From the cell containing the given text, extract its center point as (x, y) coordinate. 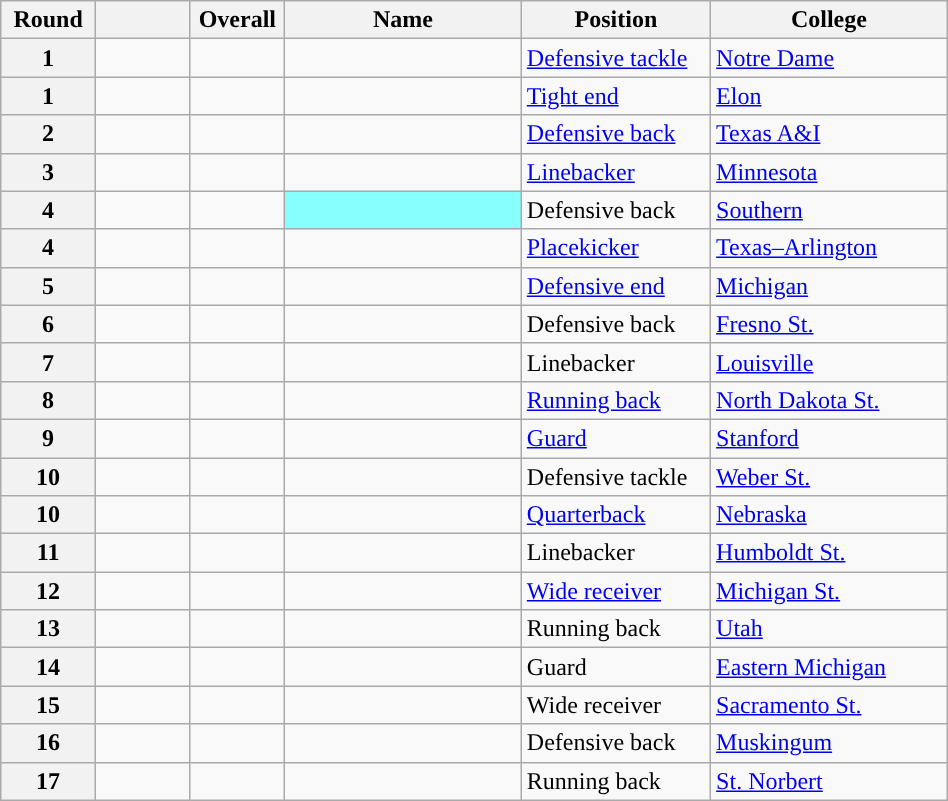
11 (48, 553)
Michigan (830, 286)
14 (48, 667)
Southern (830, 210)
St. Norbert (830, 781)
Weber St. (830, 477)
Humboldt St. (830, 553)
Sacramento St. (830, 705)
Nebraska (830, 515)
Round (48, 20)
Quarterback (616, 515)
Defensive end (616, 286)
Muskingum (830, 743)
17 (48, 781)
Notre Dame (830, 58)
Name (404, 20)
Overall (238, 20)
Elon (830, 96)
6 (48, 324)
13 (48, 629)
Michigan St. (830, 591)
College (830, 20)
Texas A&I (830, 134)
Fresno St. (830, 324)
North Dakota St. (830, 400)
12 (48, 591)
Position (616, 20)
9 (48, 438)
Tight end (616, 96)
15 (48, 705)
7 (48, 362)
Eastern Michigan (830, 667)
3 (48, 172)
Placekicker (616, 248)
16 (48, 743)
5 (48, 286)
Stanford (830, 438)
Minnesota (830, 172)
Utah (830, 629)
8 (48, 400)
2 (48, 134)
Louisville (830, 362)
Texas–Arlington (830, 248)
